Pinpoint the cell where the given text exists, returning its (x, y) midpoint coordinate. 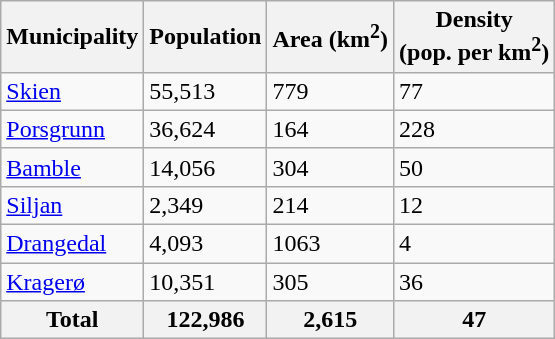
Kragerø (72, 282)
36,624 (206, 129)
214 (330, 205)
77 (474, 91)
779 (330, 91)
4,093 (206, 244)
305 (330, 282)
304 (330, 167)
12 (474, 205)
4 (474, 244)
228 (474, 129)
Area (km2) (330, 37)
10,351 (206, 282)
2,615 (330, 320)
Bamble (72, 167)
50 (474, 167)
164 (330, 129)
14,056 (206, 167)
47 (474, 320)
36 (474, 282)
Porsgrunn (72, 129)
Population (206, 37)
Siljan (72, 205)
Municipality (72, 37)
Total (72, 320)
55,513 (206, 91)
Density(pop. per km2) (474, 37)
Drangedal (72, 244)
1063 (330, 244)
2,349 (206, 205)
122,986 (206, 320)
Skien (72, 91)
